Detect which cell encompasses the target text, then output its (x, y) center coordinate. 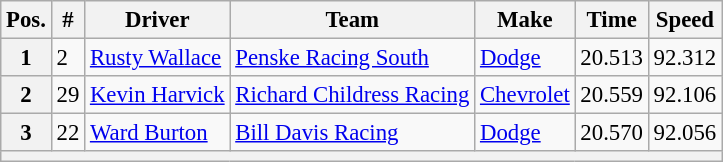
Team (352, 20)
3 (26, 133)
# (68, 20)
Driver (158, 20)
92.312 (684, 58)
Rusty Wallace (158, 58)
Richard Childress Racing (352, 95)
Time (612, 20)
1 (26, 58)
Penske Racing South (352, 58)
92.106 (684, 95)
Make (525, 20)
29 (68, 95)
Kevin Harvick (158, 95)
Speed (684, 20)
Chevrolet (525, 95)
Bill Davis Racing (352, 133)
20.559 (612, 95)
20.513 (612, 58)
92.056 (684, 133)
20.570 (612, 133)
Pos. (26, 20)
Ward Burton (158, 133)
22 (68, 133)
